Pinpoint the cell where the given text exists, returning its [X, Y] midpoint coordinate. 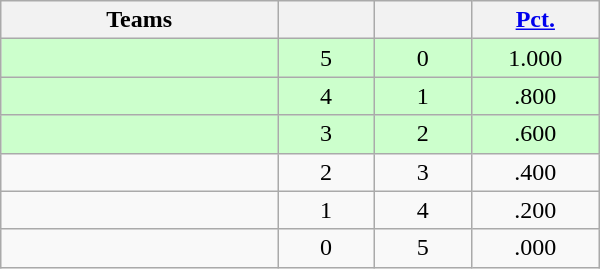
Pct. [535, 20]
.200 [535, 210]
.400 [535, 172]
.800 [535, 96]
.600 [535, 134]
1.000 [535, 58]
.000 [535, 248]
Teams [140, 20]
